Pinpoint the cell where the given text exists, returning its [X, Y] midpoint coordinate. 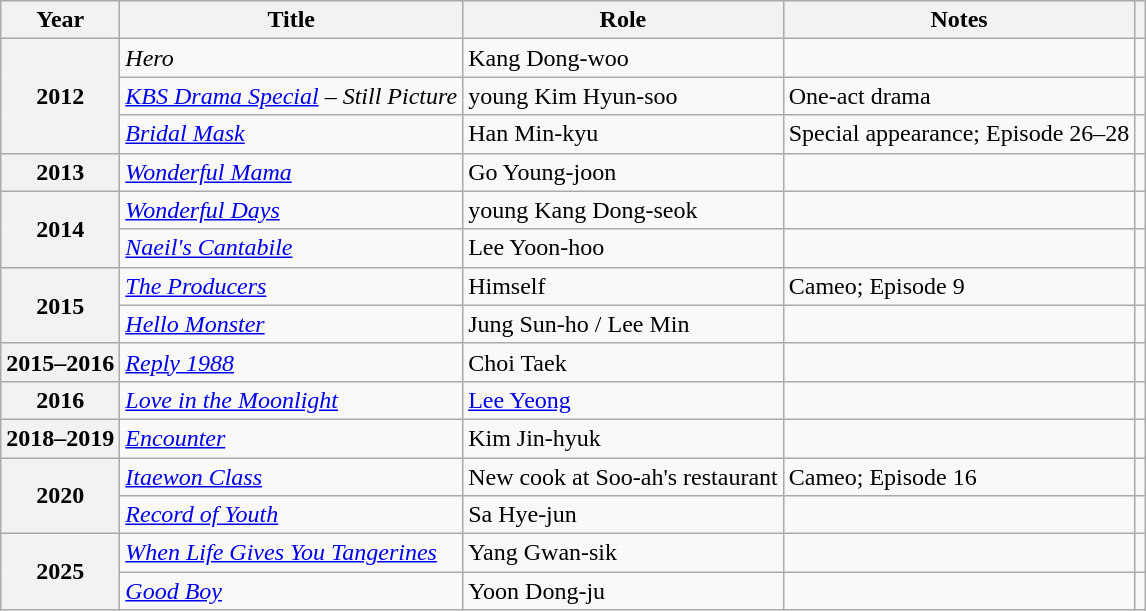
Hero [292, 58]
Himself [624, 286]
Good Boy [292, 591]
2018–2019 [60, 438]
Jung Sun-ho / Lee Min [624, 324]
Wonderful Days [292, 210]
Lee Yeong [624, 400]
When Life Gives You Tangerines [292, 553]
young Kang Dong-seok [624, 210]
Naeil's Cantabile [292, 248]
The Producers [292, 286]
2015 [60, 305]
2012 [60, 96]
Han Min-kyu [624, 134]
2025 [60, 572]
Record of Youth [292, 515]
Kang Dong-woo [624, 58]
2016 [60, 400]
Wonderful Mama [292, 172]
2014 [60, 229]
Yang Gwan-sik [624, 553]
Reply 1988 [292, 362]
Year [60, 20]
2015–2016 [60, 362]
Hello Monster [292, 324]
Go Young-joon [624, 172]
Role [624, 20]
Kim Jin-hyuk [624, 438]
KBS Drama Special – Still Picture [292, 96]
Yoon Dong-ju [624, 591]
Sa Hye-jun [624, 515]
New cook at Soo-ah's restaurant [624, 477]
Special appearance; Episode 26–28 [959, 134]
Love in the Moonlight [292, 400]
2020 [60, 496]
Choi Taek [624, 362]
young Kim Hyun-soo [624, 96]
Encounter [292, 438]
2013 [60, 172]
Cameo; Episode 16 [959, 477]
Title [292, 20]
Lee Yoon-hoo [624, 248]
One-act drama [959, 96]
Notes [959, 20]
Bridal Mask [292, 134]
Itaewon Class [292, 477]
Cameo; Episode 9 [959, 286]
